Search for the cell housing the specified text and yield its (x, y) center coordinate. 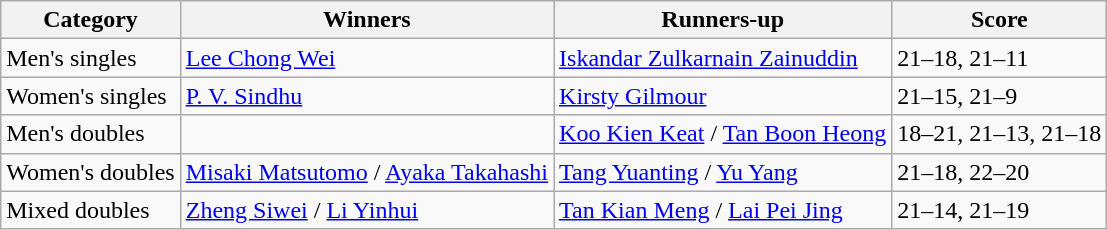
Misaki Matsutomo / Ayaka Takahashi (366, 172)
Runners-up (723, 20)
Men's singles (90, 58)
Tang Yuanting / Yu Yang (723, 172)
Women's singles (90, 96)
Iskandar Zulkarnain Zainuddin (723, 58)
Zheng Siwei / Li Yinhui (366, 210)
21–18, 21–11 (1000, 58)
Category (90, 20)
21–15, 21–9 (1000, 96)
Lee Chong Wei (366, 58)
Koo Kien Keat / Tan Boon Heong (723, 134)
Tan Kian Meng / Lai Pei Jing (723, 210)
Kirsty Gilmour (723, 96)
21–14, 21–19 (1000, 210)
Men's doubles (90, 134)
21–18, 22–20 (1000, 172)
Women's doubles (90, 172)
Mixed doubles (90, 210)
18–21, 21–13, 21–18 (1000, 134)
Winners (366, 20)
Score (1000, 20)
P. V. Sindhu (366, 96)
